Determine the [x, y] coordinate at the center of the cell enclosing the given text.  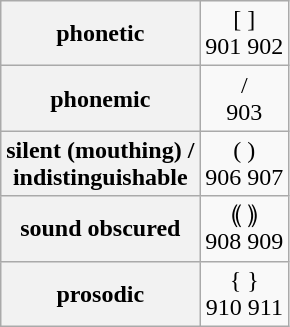
⸨ ⸩ 908 909 [244, 228]
( ) 906 907 [244, 164]
silent (mouthing) /indistinguishable [100, 164]
{ } 910 911 [244, 294]
sound obscured [100, 228]
[ ] 901 902 [244, 34]
prosodic [100, 294]
phonetic [100, 34]
/ 903 [244, 98]
phonemic [100, 98]
